Provide the (X, Y) coordinate of the cell's center where the given text is located.  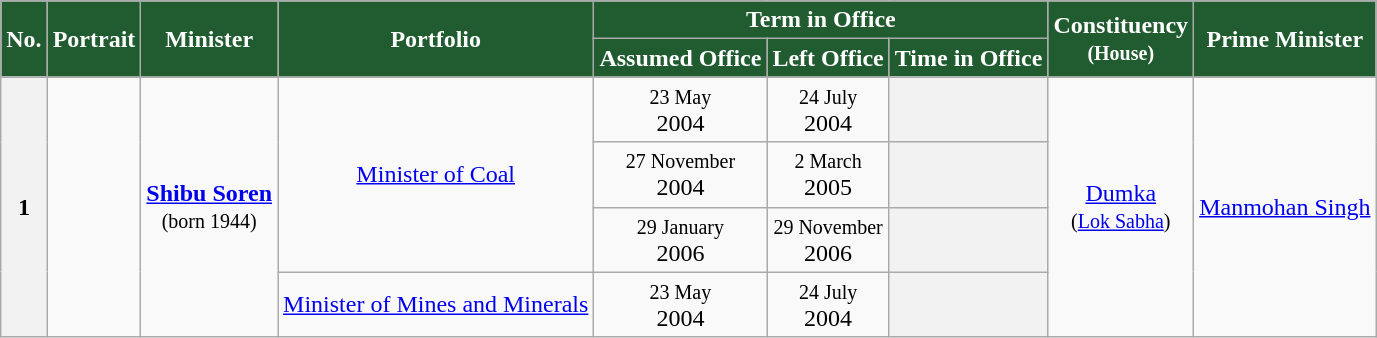
Term in Office (821, 20)
Portrait (94, 39)
29 January 2006 (680, 240)
29 November 2006 (828, 240)
1 (24, 207)
Minister of Mines and Minerals (436, 304)
Minister (210, 39)
Dumka(Lok Sabha) (1121, 207)
Prime Minister (1285, 39)
Portfolio (436, 39)
No. (24, 39)
Minister of Coal (436, 174)
Time in Office (968, 58)
Left Office (828, 58)
Constituency(House) (1121, 39)
Manmohan Singh (1285, 207)
Shibu Soren(born 1944) (210, 207)
27 November2004 (680, 174)
Assumed Office (680, 58)
2 March2005 (828, 174)
